Scan for the cell matching the given text and deliver its (X, Y) coordinate at center. 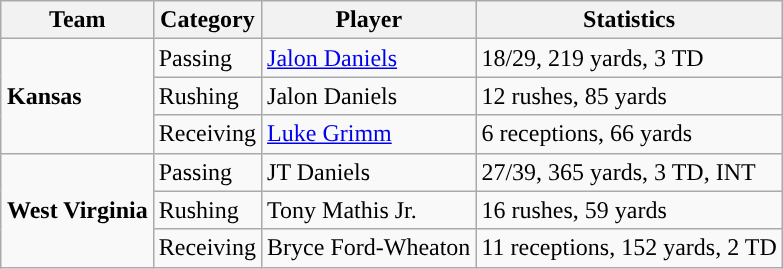
JT Daniels (369, 172)
Tony Mathis Jr. (369, 210)
Team (77, 20)
27/39, 365 yards, 3 TD, INT (629, 172)
Category (207, 20)
12 rushes, 85 yards (629, 96)
11 receptions, 152 yards, 2 TD (629, 248)
16 rushes, 59 yards (629, 210)
18/29, 219 yards, 3 TD (629, 58)
Kansas (77, 96)
Bryce Ford-Wheaton (369, 248)
Luke Grimm (369, 134)
6 receptions, 66 yards (629, 134)
Statistics (629, 20)
Player (369, 20)
West Virginia (77, 210)
